For the text-containing cell, return its midpoint in (x, y) coordinate format. 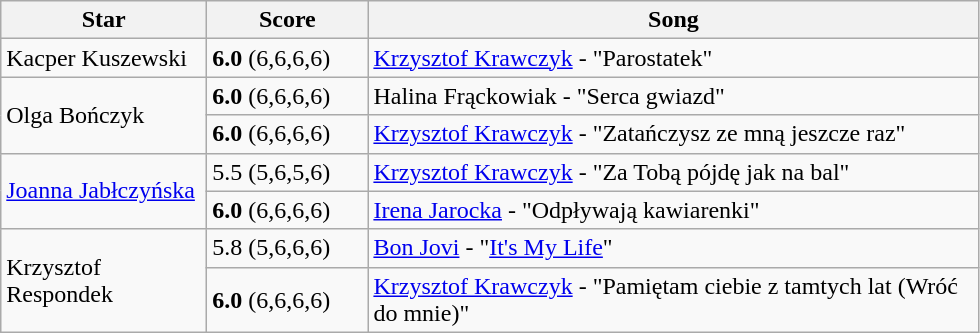
Bon Jovi - "It's My Life" (674, 248)
Krzysztof Krawczyk - "Parostatek" (674, 58)
Krzysztof Krawczyk - "Zatańczysz ze mną jeszcze raz" (674, 134)
Krzysztof Krawczyk - "Pamiętam ciebie z tamtych lat (Wróć do mnie)" (674, 300)
Krzysztof Krawczyk - "Za Tobą pójdę jak na bal" (674, 172)
Kacper Kuszewski (104, 58)
Score (288, 20)
Halina Frąckowiak - "Serca gwiazd" (674, 96)
Krzysztof Respondek (104, 280)
5.5 (5,6,5,6) (288, 172)
Irena Jarocka - "Odpływają kawiarenki" (674, 210)
Joanna Jabłczyńska (104, 191)
Olga Bończyk (104, 115)
Star (104, 20)
5.8 (5,6,6,6) (288, 248)
Song (674, 20)
